Output the (X, Y) coordinate of the center of the cell containing the given text.  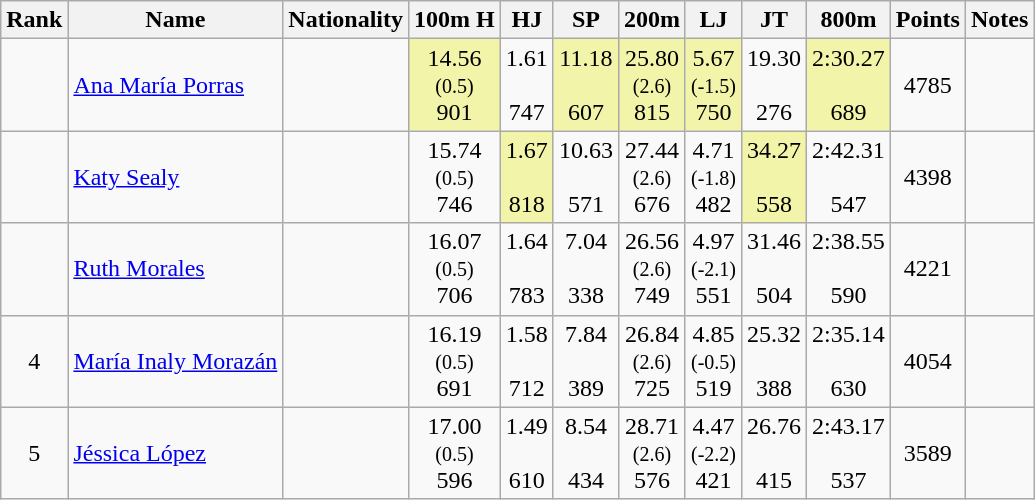
Jéssica López (176, 453)
Notes (999, 20)
2:43.17537 (849, 453)
10.63571 (586, 177)
María Inaly Morazán (176, 361)
16.07(0.5)706 (455, 269)
800m (849, 20)
SP (586, 20)
14.56(0.5)901 (455, 85)
200m (652, 20)
17.00(0.5)596 (455, 453)
25.80(2.6)815 (652, 85)
7.84389 (586, 361)
4 (34, 361)
2:30.27689 (849, 85)
34.27558 (774, 177)
LJ (713, 20)
Points (928, 20)
4.85(-0.5)519 (713, 361)
1.61747 (526, 85)
4054 (928, 361)
4.97(-2.1)551 (713, 269)
100m H (455, 20)
7.04338 (586, 269)
26.76415 (774, 453)
1.49610 (526, 453)
JT (774, 20)
Rank (34, 20)
5.67(-1.5)750 (713, 85)
26.84(2.6)725 (652, 361)
Nationality (346, 20)
4.71(-1.8)482 (713, 177)
4398 (928, 177)
2:35.14630 (849, 361)
HJ (526, 20)
3589 (928, 453)
1.58712 (526, 361)
2:38.55590 (849, 269)
16.19(0.5)691 (455, 361)
26.56(2.6)749 (652, 269)
1.67818 (526, 177)
Katy Sealy (176, 177)
5 (34, 453)
31.46504 (774, 269)
1.64783 (526, 269)
Name (176, 20)
Ruth Morales (176, 269)
2:42.31547 (849, 177)
11.18607 (586, 85)
28.71(2.6)576 (652, 453)
19.30276 (774, 85)
4785 (928, 85)
4221 (928, 269)
25.32388 (774, 361)
27.44(2.6)676 (652, 177)
4.47(-2.2)421 (713, 453)
Ana María Porras (176, 85)
8.54434 (586, 453)
15.74(0.5)746 (455, 177)
